Find where the given text appears and provide that cell's center as (X, Y) coordinate. 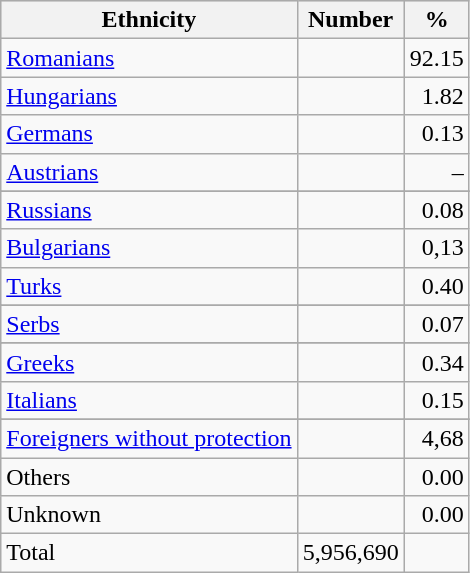
Others (149, 477)
0.13 (436, 134)
Ethnicity (149, 20)
5,956,690 (350, 553)
Hungarians (149, 96)
0.34 (436, 362)
Bulgarians (149, 248)
Austrians (149, 172)
Romanians (149, 58)
Number (350, 20)
0,13 (436, 248)
1.82 (436, 96)
Foreigners without protection (149, 438)
Greeks (149, 362)
0.08 (436, 210)
Turks (149, 286)
% (436, 20)
Germans (149, 134)
92.15 (436, 58)
Unknown (149, 515)
– (436, 172)
0.15 (436, 400)
Total (149, 553)
Russians (149, 210)
0.07 (436, 324)
Italians (149, 400)
0.40 (436, 286)
Serbs (149, 324)
4,68 (436, 438)
